Find where the given text appears and provide that cell's center as (x, y) coordinate. 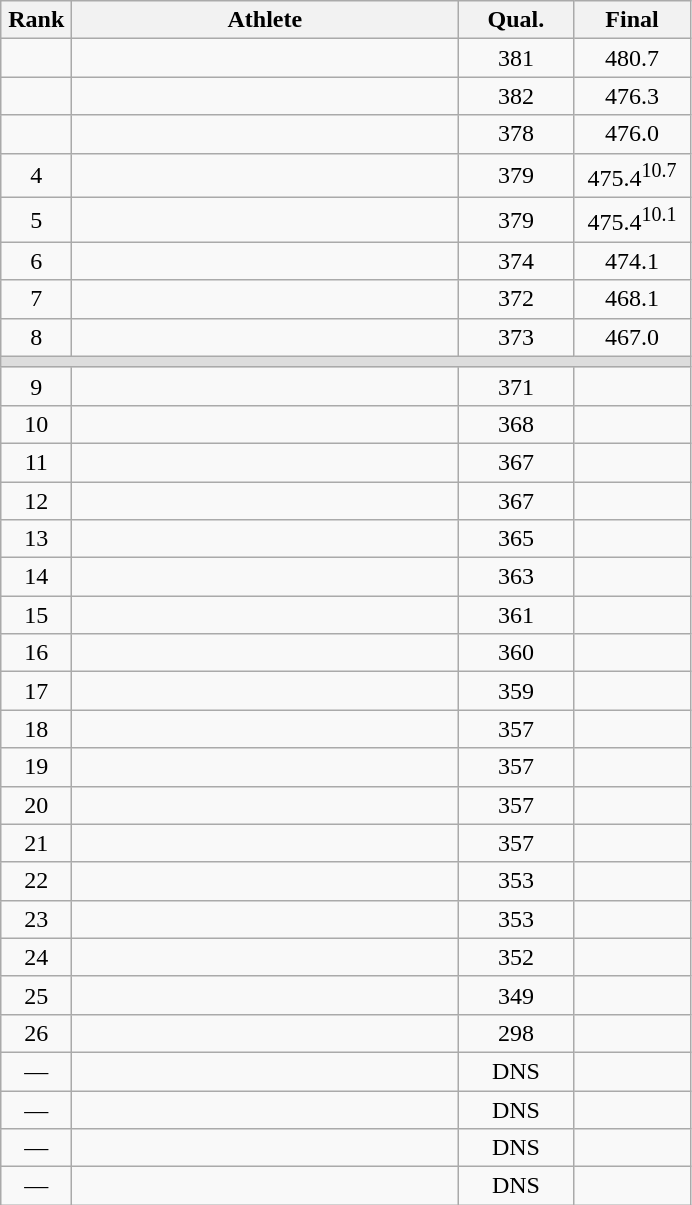
6 (36, 261)
359 (516, 691)
10 (36, 424)
25 (36, 995)
349 (516, 995)
20 (36, 805)
381 (516, 58)
361 (516, 615)
16 (36, 653)
17 (36, 691)
Qual. (516, 20)
Final (632, 20)
9 (36, 386)
371 (516, 386)
372 (516, 299)
14 (36, 577)
373 (516, 337)
480.7 (632, 58)
475.410.1 (632, 220)
18 (36, 729)
11 (36, 462)
5 (36, 220)
24 (36, 957)
21 (36, 843)
298 (516, 1033)
352 (516, 957)
Rank (36, 20)
476.3 (632, 96)
474.1 (632, 261)
13 (36, 539)
23 (36, 919)
467.0 (632, 337)
7 (36, 299)
22 (36, 881)
365 (516, 539)
15 (36, 615)
468.1 (632, 299)
476.0 (632, 134)
26 (36, 1033)
378 (516, 134)
19 (36, 767)
8 (36, 337)
475.410.7 (632, 176)
382 (516, 96)
360 (516, 653)
Athlete (265, 20)
363 (516, 577)
368 (516, 424)
374 (516, 261)
4 (36, 176)
12 (36, 501)
